Detect which cell encompasses the target text, then output its [X, Y] center coordinate. 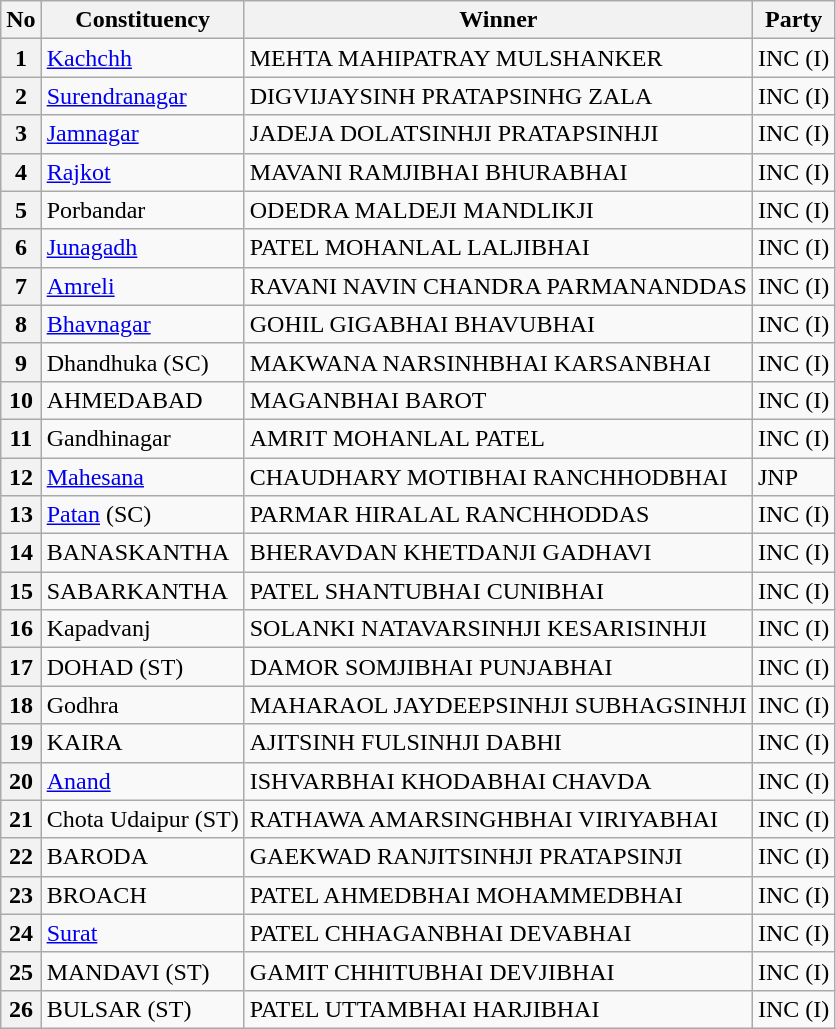
Porbandar [142, 210]
RATHAWA AMARSINGHBHAI VIRIYABHAI [498, 819]
Mahesana [142, 477]
19 [21, 743]
Gandhinagar [142, 438]
PATEL UTTAMBHAI HARJIBHAI [498, 1009]
Chota Udaipur (ST) [142, 819]
RAVANI NAVIN CHANDRA PARMANANDDAS [498, 286]
22 [21, 857]
Constituency [142, 20]
DIGVIJAYSINH PRATAPSINHG ZALA [498, 96]
BARODA [142, 857]
BANASKANTHA [142, 553]
BHERAVDAN KHETDANJI GADHAVI [498, 553]
PATEL MOHANLAL LALJIBHAI [498, 248]
GAEKWAD RANJITSINHJI PRATAPSINJI [498, 857]
2 [21, 96]
21 [21, 819]
Rajkot [142, 172]
14 [21, 553]
MEHTA MAHIPATRAY MULSHANKER [498, 58]
BULSAR (ST) [142, 1009]
AHMEDABAD [142, 400]
9 [21, 362]
AJITSINH FULSINHJI DABHI [498, 743]
3 [21, 134]
GOHIL GIGABHAI BHAVUBHAI [498, 324]
ODEDRA MALDEJI MANDLIKJI [498, 210]
18 [21, 705]
MANDAVI (ST) [142, 971]
1 [21, 58]
MAKWANA NARSINHBHAI KARSANBHAI [498, 362]
MAGANBHAI BAROT [498, 400]
DOHAD (ST) [142, 667]
PATEL AHMEDBHAI MOHAMMEDBHAI [498, 895]
20 [21, 781]
11 [21, 438]
AMRIT MOHANLAL PATEL [498, 438]
Amreli [142, 286]
Junagadh [142, 248]
17 [21, 667]
Dhandhuka (SC) [142, 362]
MAVANI RAMJIBHAI BHURABHAI [498, 172]
Anand [142, 781]
7 [21, 286]
24 [21, 933]
PATEL CHHAGANBHAI DEVABHAI [498, 933]
DAMOR SOMJIBHAI PUNJABHAI [498, 667]
15 [21, 591]
Patan (SC) [142, 515]
Party [793, 20]
ISHVARBHAI KHODABHAI CHAVDA [498, 781]
Surendranagar [142, 96]
JNP [793, 477]
Jamnagar [142, 134]
KAIRA [142, 743]
MAHARAOL JAYDEEPSINHJI SUBHAGSINHJI [498, 705]
4 [21, 172]
23 [21, 895]
8 [21, 324]
13 [21, 515]
SOLANKI NATAVARSINHJI KESARISINHJI [498, 629]
SABARKANTHA [142, 591]
26 [21, 1009]
No [21, 20]
BROACH [142, 895]
10 [21, 400]
Godhra [142, 705]
GAMIT CHHITUBHAI DEVJIBHAI [498, 971]
6 [21, 248]
Surat [142, 933]
Winner [498, 20]
Kachchh [142, 58]
PATEL SHANTUBHAI CUNIBHAI [498, 591]
Bhavnagar [142, 324]
PARMAR HIRALAL RANCHHODDAS [498, 515]
25 [21, 971]
JADEJA DOLATSINHJI PRATAPSINHJI [498, 134]
CHAUDHARY MOTIBHAI RANCHHODBHAI [498, 477]
16 [21, 629]
5 [21, 210]
Kapadvanj [142, 629]
12 [21, 477]
